Determine the (X, Y) coordinate at the center of the cell enclosing the given text.  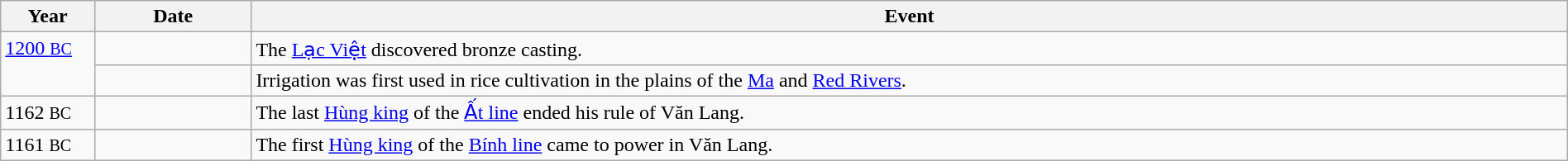
Irrigation was first used in rice cultivation in the plains of the Ma and Red Rivers. (910, 80)
Event (910, 17)
The Lạc Việt discovered bronze casting. (910, 49)
1200 BC (48, 64)
1161 BC (48, 144)
1162 BC (48, 112)
Year (48, 17)
The first Hùng king of the Bính line came to power in Văn Lang. (910, 144)
Date (172, 17)
The last Hùng king of the Ất line ended his rule of Văn Lang. (910, 112)
